For the text-containing cell, return its midpoint in (x, y) coordinate format. 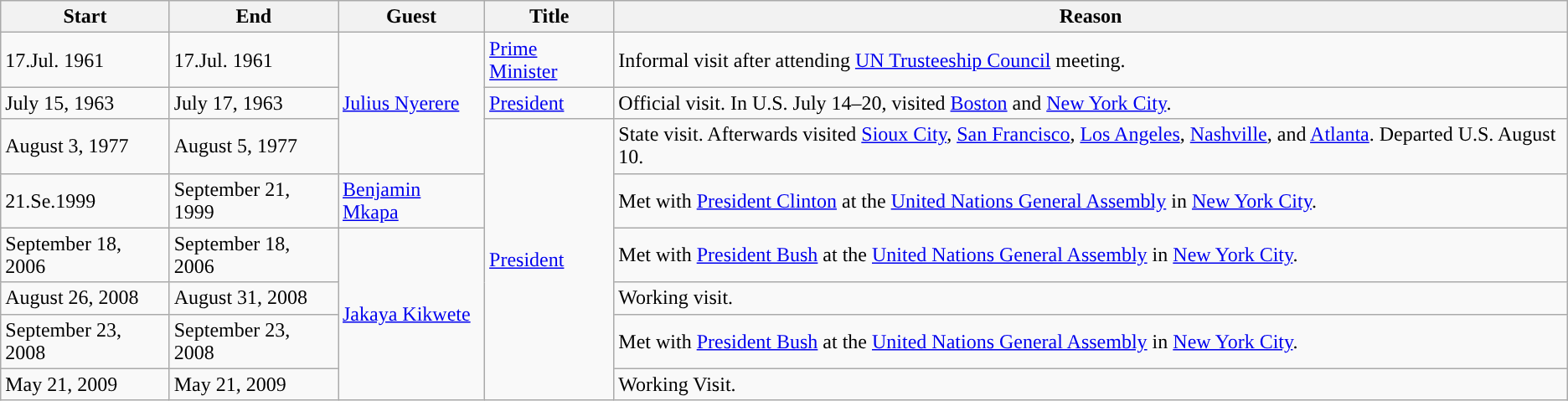
State visit. Afterwards visited Sioux City, San Francisco, Los Angeles, Nashville, and Atlanta. Departed U.S. August 10. (1091, 146)
21.Se.1999 (85, 201)
Start (85, 17)
August 31, 2008 (253, 298)
Benjamin Mkapa (412, 201)
Reason (1091, 17)
July 17, 1963 (253, 103)
September 21, 1999 (253, 201)
End (253, 17)
Prime Minister (549, 60)
Informal visit after attending UN Trusteeship Council meeting. (1091, 60)
August 5, 1977 (253, 146)
Guest (412, 17)
August 3, 1977 (85, 146)
Julius Nyerere (412, 103)
Jakaya Kikwete (412, 314)
Official visit. In U.S. July 14–20, visited Boston and New York City. (1091, 103)
July 15, 1963 (85, 103)
Working visit. (1091, 298)
Met with President Clinton at the United Nations General Assembly in New York City. (1091, 201)
Title (549, 17)
August 26, 2008 (85, 298)
Working Visit. (1091, 384)
